Output the (x, y) coordinate of the center of the cell containing the given text.  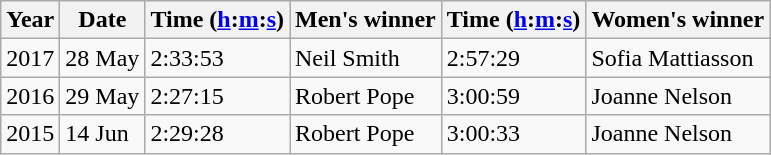
2016 (30, 96)
Women's winner (678, 20)
2:57:29 (514, 58)
2015 (30, 134)
Sofia Mattiasson (678, 58)
14 Jun (102, 134)
2:27:15 (218, 96)
Year (30, 20)
3:00:59 (514, 96)
Neil Smith (366, 58)
2:29:28 (218, 134)
3:00:33 (514, 134)
29 May (102, 96)
Men's winner (366, 20)
Date (102, 20)
28 May (102, 58)
2:33:53 (218, 58)
2017 (30, 58)
